Pinpoint the cell where the given text exists, returning its [x, y] midpoint coordinate. 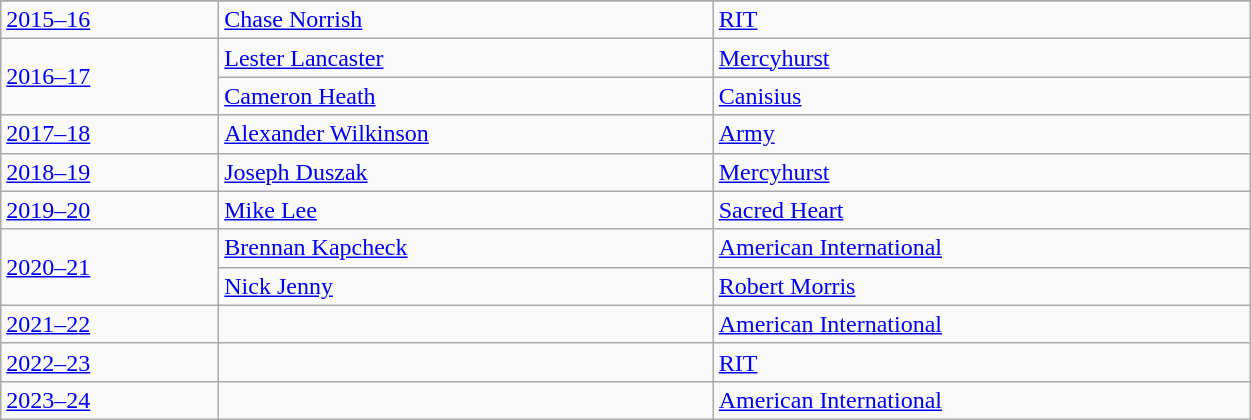
Lester Lancaster [466, 58]
Chase Norrish [466, 20]
Brennan Kapcheck [466, 248]
2015–16 [110, 20]
2019–20 [110, 210]
2021–22 [110, 324]
Canisius [982, 96]
Nick Jenny [466, 286]
2020–21 [110, 267]
Robert Morris [982, 286]
Mike Lee [466, 210]
2023–24 [110, 400]
Sacred Heart [982, 210]
2018–19 [110, 172]
Joseph Duszak [466, 172]
Alexander Wilkinson [466, 134]
Cameron Heath [466, 96]
Army [982, 134]
2017–18 [110, 134]
2022–23 [110, 362]
2016–17 [110, 77]
